Return (x, y) of the center of cell containing provided text 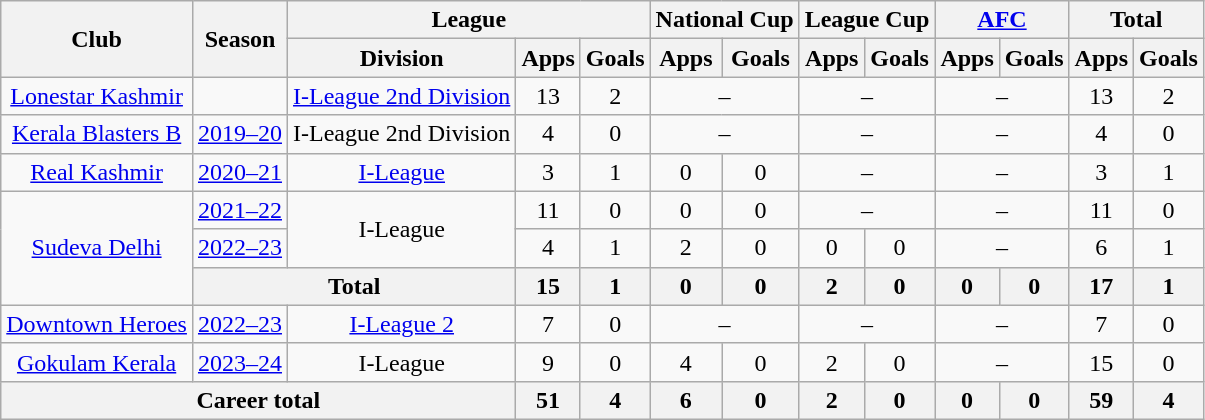
2019–20 (240, 134)
Sudeva Delhi (97, 248)
National Cup (724, 20)
Real Kashmir (97, 172)
Gokulam Kerala (97, 362)
League Cup (867, 20)
2020–21 (240, 172)
Club (97, 39)
51 (548, 400)
2023–24 (240, 362)
Season (240, 39)
17 (1101, 286)
League (470, 20)
2021–22 (240, 210)
9 (548, 362)
Kerala Blasters B (97, 134)
Career total (258, 400)
Lonestar Kashmir (97, 96)
Downtown Heroes (97, 324)
59 (1101, 400)
Division (402, 58)
I-League 2 (402, 324)
AFC (1002, 20)
